Detect which cell encompasses the target text, then output its [X, Y] center coordinate. 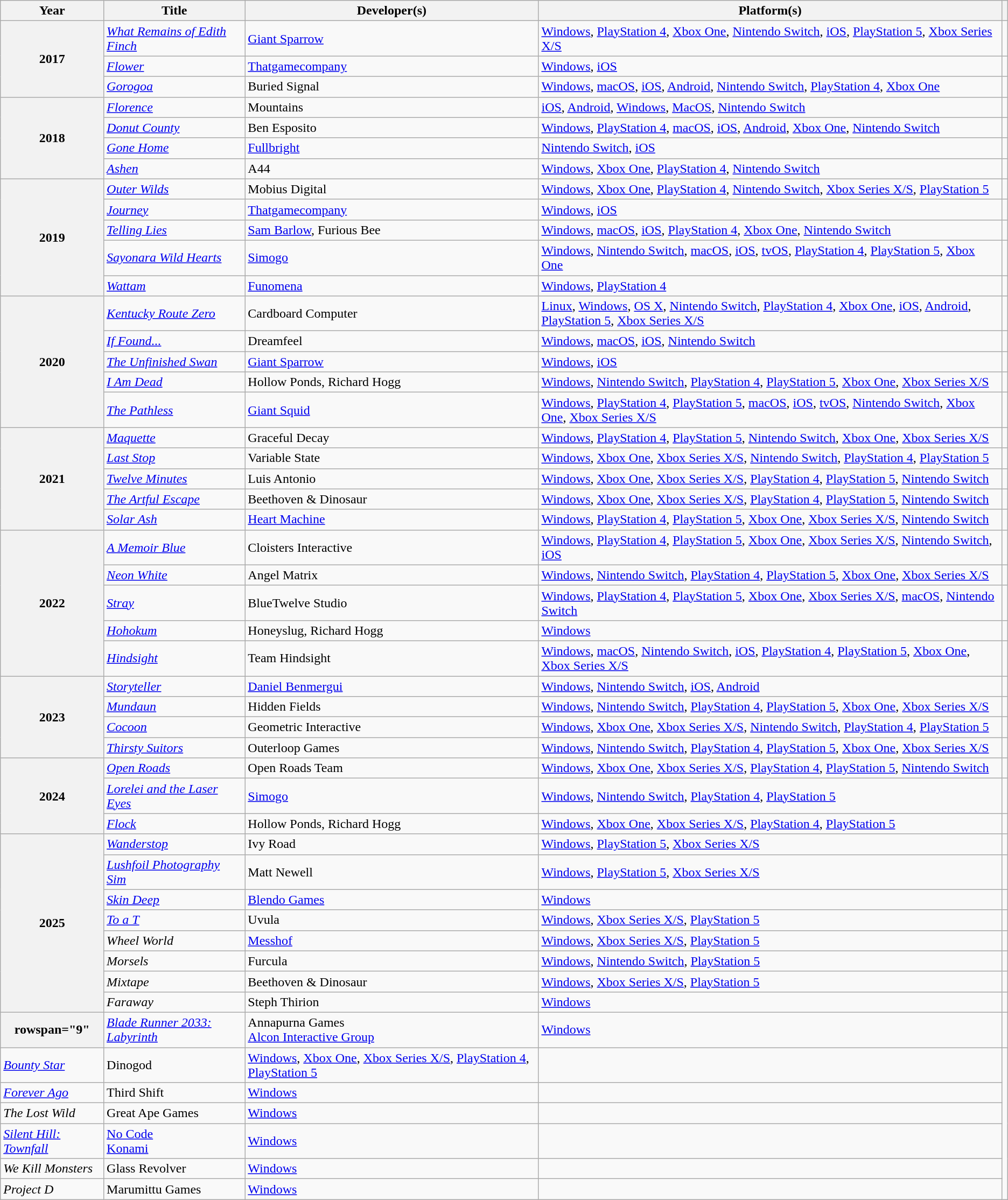
Platform(s) [770, 11]
Ivy Road [392, 844]
Third Shift [174, 1093]
Skin Deep [174, 900]
Kentucky Route Zero [174, 313]
Marumittu Games [174, 1189]
Forever Ago [52, 1093]
Solar Ash [174, 520]
Cocoon [174, 727]
Developer(s) [392, 11]
We Kill Monsters [52, 1169]
Lorelei and the Laser Eyes [174, 796]
Cloisters Interactive [392, 547]
Hidden Fields [392, 707]
Project D [52, 1189]
Outer Wilds [174, 189]
Windows, PlayStation 4, Xbox One, Nintendo Switch, iOS, PlayStation 5, Xbox Series X/S [770, 39]
Flower [174, 66]
Great Ape Games [174, 1113]
Windows, PlayStation 4, PlayStation 5, Nintendo Switch, Xbox One, Xbox Series X/S [770, 438]
Twelve Minutes [174, 479]
Faraway [174, 1002]
Windows, Nintendo Switch, iOS, Android [770, 686]
Blendo Games [392, 900]
2020 [52, 362]
Open Roads Team [392, 768]
Morsels [174, 961]
Hohokum [174, 630]
Team Hindsight [392, 658]
Gone Home [174, 148]
Windows, PlayStation 4 [770, 286]
2025 [52, 923]
Windows, PlayStation 4, PlayStation 5, macOS, iOS, tvOS, Nintendo Switch, Xbox One, Xbox Series X/S [770, 410]
Windows, PlayStation 4, macOS, iOS, Android, Xbox One, Nintendo Switch [770, 128]
No CodeKonami [174, 1141]
Storyteller [174, 686]
rowspan="9" [52, 1029]
2018 [52, 138]
The Artful Escape [174, 499]
Windows, Nintendo Switch, PlayStation 5 [770, 961]
Sayonara Wild Hearts [174, 257]
Last Stop [174, 458]
Daniel Benmergui [392, 686]
Annapurna GamesAlcon Interactive Group [392, 1029]
Funomena [392, 286]
Mixtape [174, 981]
Nintendo Switch, iOS [770, 148]
Maquette [174, 438]
Heart Machine [392, 520]
Giant Squid [392, 410]
Windows, Nintendo Switch, PlayStation 4, PlayStation 5 [770, 796]
2021 [52, 479]
Glass Revolver [174, 1169]
Windows, Xbox One, PlayStation 4, Nintendo Switch [770, 169]
Angel Matrix [392, 575]
Flock [174, 824]
Journey [174, 209]
Windows, PlayStation 4, PlayStation 5, Xbox One, Xbox Series X/S, Nintendo Switch, iOS [770, 547]
Fullbright [392, 148]
I Am Dead [174, 382]
Windows, Nintendo Switch, macOS, iOS, tvOS, PlayStation 4, PlayStation 5, Xbox One [770, 257]
Dreamfeel [392, 341]
What Remains of Edith Finch [174, 39]
2023 [52, 717]
Windows, macOS, iOS, Nintendo Switch [770, 341]
Silent Hill: Townfall [52, 1141]
iOS, Android, Windows, MacOS, Nintendo Switch [770, 107]
2019 [52, 237]
Donut County [174, 128]
Mundaun [174, 707]
Steph Thirion [392, 1002]
Furcula [392, 961]
Buried Signal [392, 87]
The Pathless [174, 410]
Mountains [392, 107]
Graceful Decay [392, 438]
Ben Esposito [392, 128]
Wanderstop [174, 844]
Matt Newell [392, 872]
Outerloop Games [392, 748]
Mobius Digital [392, 189]
Neon White [174, 575]
Thirsty Suitors [174, 748]
Dinogod [174, 1065]
Windows, macOS, iOS, Android, Nintendo Switch, PlayStation 4, Xbox One [770, 87]
2017 [52, 59]
Windows, macOS, Nintendo Switch, iOS, PlayStation 4, PlayStation 5, Xbox One, Xbox Series X/S [770, 658]
Ashen [174, 169]
Lushfoil Photography Sim [174, 872]
Linux, Windows, OS X, Nintendo Switch, PlayStation 4, Xbox One, iOS, Android, PlayStation 5, Xbox Series X/S [770, 313]
Windows, macOS, iOS, PlayStation 4, Xbox One, Nintendo Switch [770, 230]
Variable State [392, 458]
Cardboard Computer [392, 313]
Luis Antonio [392, 479]
Title [174, 11]
Gorogoa [174, 87]
The Unfinished Swan [174, 362]
Geometric Interactive [392, 727]
Sam Barlow, Furious Bee [392, 230]
2024 [52, 796]
Windows, PlayStation 4, PlayStation 5, Xbox One, Xbox Series X/S, macOS, Nintendo Switch [770, 603]
Florence [174, 107]
2022 [52, 603]
Honeyslug, Richard Hogg [392, 630]
Windows, Xbox One, PlayStation 4, Nintendo Switch, Xbox Series X/S, PlayStation 5 [770, 189]
Messhof [392, 941]
If Found... [174, 341]
Stray [174, 603]
Hindsight [174, 658]
The Lost Wild [52, 1113]
BlueTwelve Studio [392, 603]
Uvula [392, 920]
Wheel World [174, 941]
Bounty Star [52, 1065]
A44 [392, 169]
Wattam [174, 286]
Telling Lies [174, 230]
Year [52, 11]
Blade Runner 2033: Labyrinth [174, 1029]
To a T [174, 920]
A Memoir Blue [174, 547]
Windows, PlayStation 4, PlayStation 5, Xbox One, Xbox Series X/S, Nintendo Switch [770, 520]
Open Roads [174, 768]
